Provide the [x, y] coordinate of the cell's center where the given text is located.  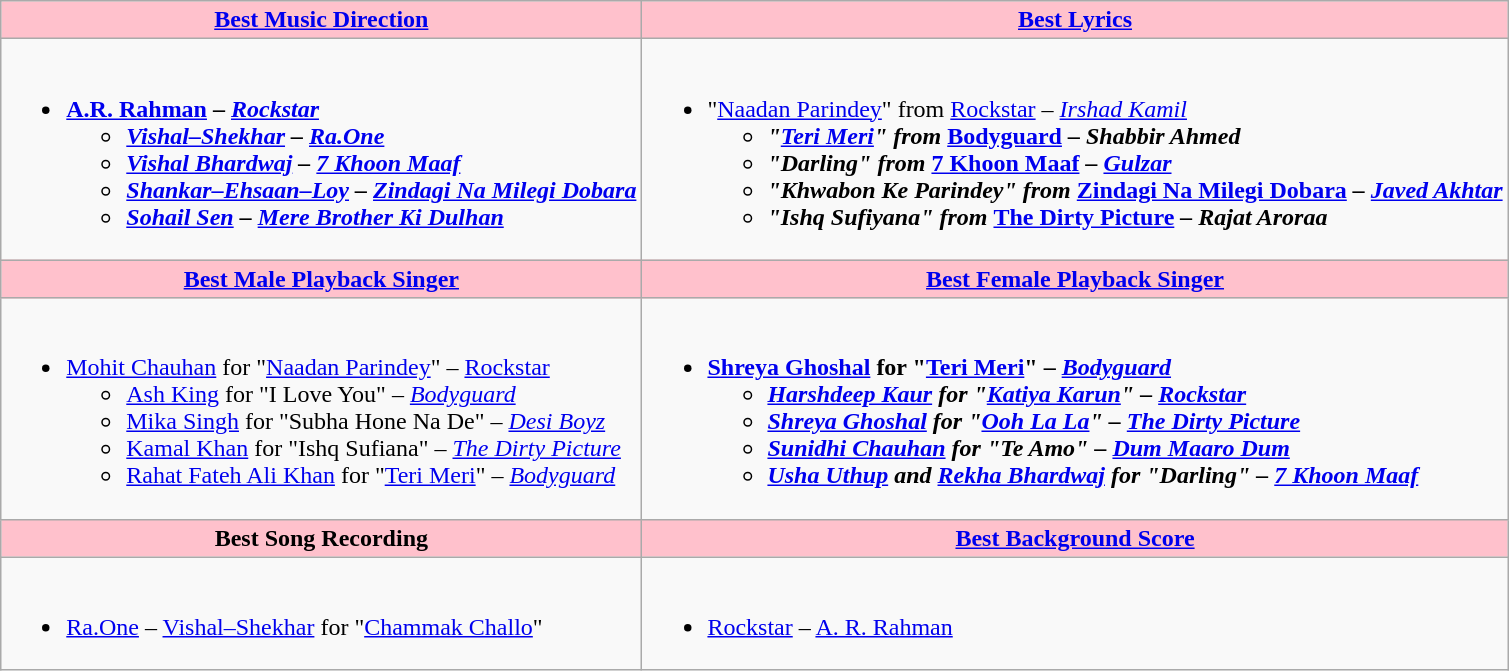
Best Lyrics [1075, 20]
Best Music Direction [322, 20]
Ra.One – Vishal–Shekhar for "Chammak Challo" [322, 614]
Rockstar – A. R. Rahman [1075, 614]
Best Female Playback Singer [1075, 279]
Best Song Recording [322, 538]
Best Male Playback Singer [322, 279]
Best Background Score [1075, 538]
